Find where the given text appears and provide that cell's center as (X, Y) coordinate. 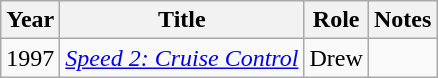
Year (30, 20)
Title (182, 20)
Role (336, 20)
Speed 2: Cruise Control (182, 58)
Notes (402, 20)
1997 (30, 58)
Drew (336, 58)
